Return the [X, Y] coordinate for the center point of the cell that contains the specified text.  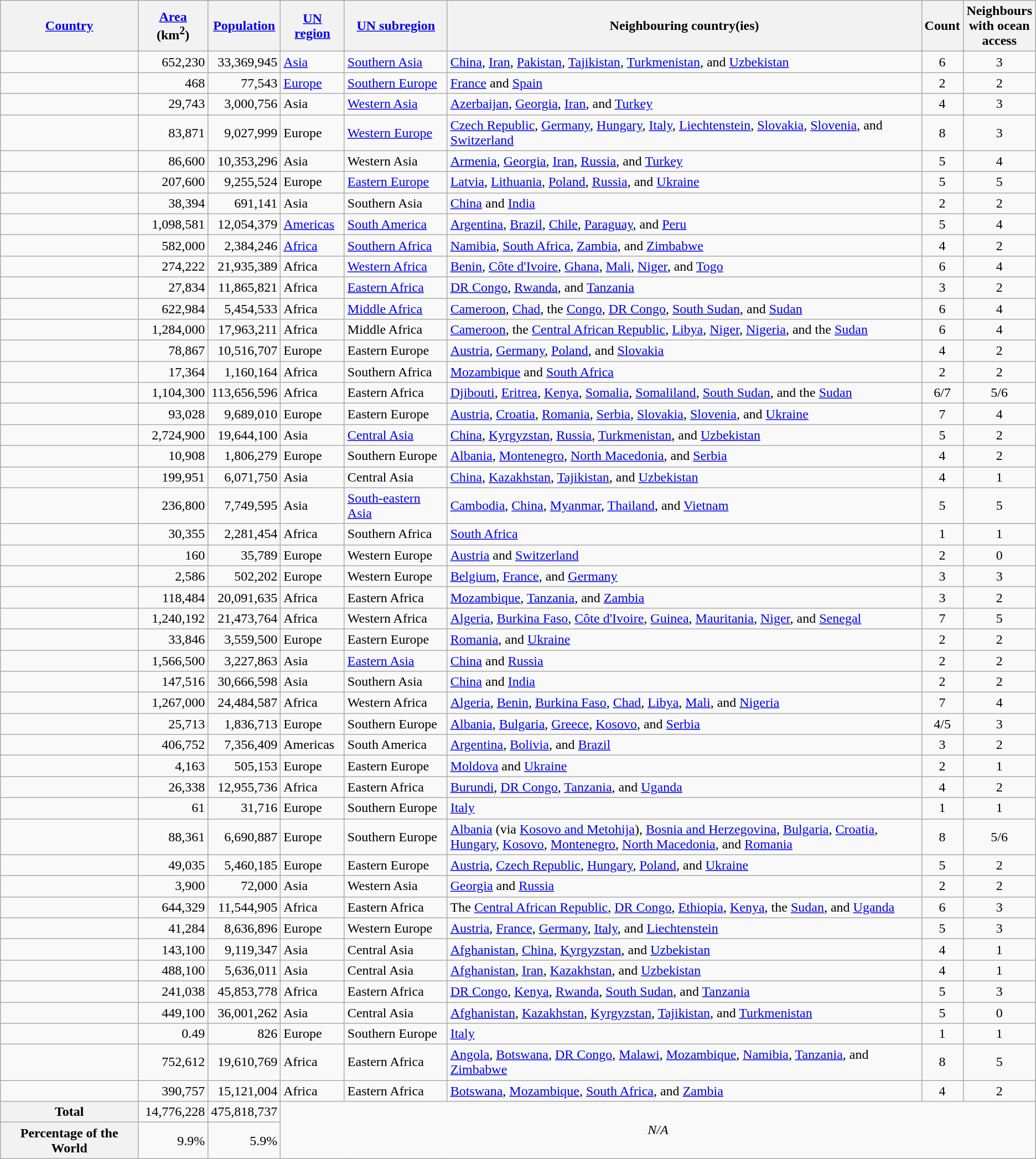
1,240,192 [173, 618]
88,361 [173, 837]
449,100 [173, 1012]
2,586 [173, 576]
Afghanistan, Kazakhstan, Kyrgyzstan, Tajikistan, and Turkmenistan [684, 1012]
20,091,635 [245, 597]
7,749,595 [245, 506]
72,000 [245, 886]
5.9% [245, 1140]
3,227,863 [245, 660]
25,713 [173, 724]
10,908 [173, 456]
49,035 [173, 865]
3,000,756 [245, 104]
390,757 [173, 1091]
4,163 [173, 766]
Cameroon, Chad, the Congo, DR Congo, South Sudan, and Sudan [684, 308]
14,776,228 [173, 1112]
475,818,737 [245, 1112]
9,119,347 [245, 949]
30,666,598 [245, 682]
29,743 [173, 104]
1,104,300 [173, 393]
21,473,764 [245, 618]
93,028 [173, 414]
9.9% [173, 1140]
7,356,409 [245, 745]
199,951 [173, 477]
622,984 [173, 308]
Cambodia, China, Myanmar, Thailand, and Vietnam [684, 506]
143,100 [173, 949]
Georgia and Russia [684, 886]
Namibia, South Africa, Zambia, and Zimbabwe [684, 245]
691,141 [245, 203]
Cameroon, the Central African Republic, Libya, Niger, Nigeria, and the Sudan [684, 330]
26,338 [173, 787]
Botswana, Mozambique, South Africa, and Zambia [684, 1091]
Benin, Côte d'Ivoire, Ghana, Mali, Niger, and Togo [684, 266]
Austria, France, Germany, Italy, and Liechtenstein [684, 928]
China, Kazakhstan, Tajikistan, and Uzbekistan [684, 477]
12,955,736 [245, 787]
12,054,379 [245, 224]
1,566,500 [173, 660]
10,353,296 [245, 161]
826 [245, 1034]
Percentage of the World [70, 1140]
77,543 [245, 83]
505,153 [245, 766]
Argentina, Bolivia, and Brazil [684, 745]
6,690,887 [245, 837]
274,222 [173, 266]
45,853,778 [245, 991]
17,963,211 [245, 330]
1,836,713 [245, 724]
Djibouti, Eritrea, Kenya, Somalia, Somaliland, South Sudan, and the Sudan [684, 393]
9,027,999 [245, 133]
Albania, Montenegro, North Macedonia, and Serbia [684, 456]
Population [245, 26]
Austria and Switzerland [684, 555]
468 [173, 83]
27,834 [173, 287]
Mozambique, Tanzania, and Zambia [684, 597]
China, Iran, Pakistan, Tajikistan, Turkmenistan, and Uzbekistan [684, 62]
41,284 [173, 928]
61 [173, 808]
2,281,454 [245, 534]
DR Congo, Rwanda, and Tanzania [684, 287]
35,789 [245, 555]
Neighbouring country(ies) [684, 26]
24,484,587 [245, 703]
502,202 [245, 576]
21,935,389 [245, 266]
160 [173, 555]
1,267,000 [173, 703]
Albania (via Kosovo and Metohija), Bosnia and Herzegovina, Bulgaria, Croatia,Hungary, Kosovo, Montenegro, North Macedonia, and Romania [684, 837]
2,724,900 [173, 435]
8,636,896 [245, 928]
Angola, Botswana, DR Congo, Malawi, Mozambique, Namibia, Tanzania, and Zimbabwe [684, 1063]
Austria, Germany, Poland, and Slovakia [684, 351]
207,600 [173, 182]
Country [70, 26]
17,364 [173, 372]
Armenia, Georgia, Iran, Russia, and Turkey [684, 161]
5,460,185 [245, 865]
1,806,279 [245, 456]
10,516,707 [245, 351]
Mozambique and South Africa [684, 372]
UN subregion [396, 26]
Latvia, Lithuania, Poland, Russia, and Ukraine [684, 182]
36,001,262 [245, 1012]
147,516 [173, 682]
5,454,533 [245, 308]
6/7 [942, 393]
406,752 [173, 745]
582,000 [173, 245]
Burundi, DR Congo, Tanzania, and Uganda [684, 787]
86,600 [173, 161]
78,867 [173, 351]
Moldova and Ukraine [684, 766]
1,098,581 [173, 224]
6,071,750 [245, 477]
The Central African Republic, DR Congo, Ethiopia, Kenya, the Sudan, and Uganda [684, 907]
Eastern Asia [396, 660]
Romania, and Ukraine [684, 639]
3,559,500 [245, 639]
38,394 [173, 203]
15,121,004 [245, 1091]
Czech Republic, Germany, Hungary, Italy, Liechtenstein, Slovakia, Slovenia, and Switzerland [684, 133]
Azerbaijan, Georgia, Iran, and Turkey [684, 104]
Austria, Croatia, Romania, Serbia, Slovakia, Slovenia, and Ukraine [684, 414]
19,644,100 [245, 435]
9,689,010 [245, 414]
China, Kyrgyzstan, Russia, Turkmenistan, and Uzbekistan [684, 435]
236,800 [173, 506]
Neighbours with ocean access [999, 26]
1,284,000 [173, 330]
19,610,769 [245, 1063]
5,636,011 [245, 970]
Total [70, 1112]
Area (km2) [173, 26]
241,038 [173, 991]
South Africa [684, 534]
752,612 [173, 1063]
652,230 [173, 62]
3,900 [173, 886]
11,865,821 [245, 287]
113,656,596 [245, 393]
China and Russia [684, 660]
Albania, Bulgaria, Greece, Kosovo, and Serbia [684, 724]
9,255,524 [245, 182]
1,160,164 [245, 372]
83,871 [173, 133]
0.49 [173, 1034]
33,369,945 [245, 62]
France and Spain [684, 83]
DR Congo, Kenya, Rwanda, South Sudan, and Tanzania [684, 991]
Afghanistan, China, Kyrgyzstan, and Uzbekistan [684, 949]
Count [942, 26]
30,355 [173, 534]
UN region [313, 26]
488,100 [173, 970]
South-eastern Asia [396, 506]
118,484 [173, 597]
Argentina, Brazil, Chile, Paraguay, and Peru [684, 224]
Algeria, Burkina Faso, Côte d'Ivoire, Guinea, Mauritania, Niger, and Senegal [684, 618]
31,716 [245, 808]
N/A [659, 1130]
2,384,246 [245, 245]
Austria, Czech Republic, Hungary, Poland, and Ukraine [684, 865]
644,329 [173, 907]
4/5 [942, 724]
11,544,905 [245, 907]
33,846 [173, 639]
Belgium, France, and Germany [684, 576]
Afghanistan, Iran, Kazakhstan, and Uzbekistan [684, 970]
Algeria, Benin, Burkina Faso, Chad, Libya, Mali, and Nigeria [684, 703]
